From the cell containing the given text, extract its center point as (x, y) coordinate. 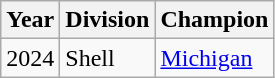
Division (108, 20)
Shell (108, 58)
Champion (214, 20)
Michigan (214, 58)
Year (30, 20)
2024 (30, 58)
